Locate the cell with the specified text and output its (x, y) center coordinate. 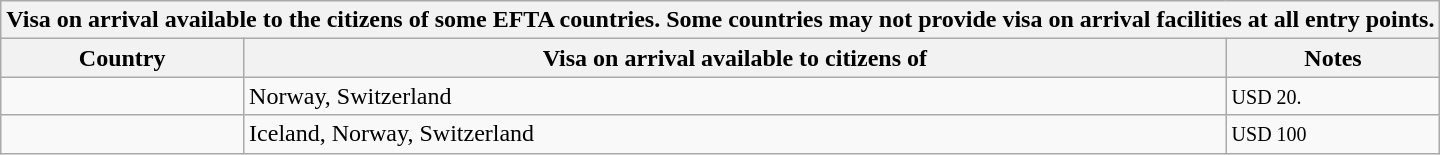
Visa on arrival available to the citizens of some EFTA countries. Some countries may not provide visa on arrival facilities at all entry points. (720, 20)
USD 100 (1333, 134)
Norway, Switzerland (736, 96)
USD 20. (1333, 96)
Iceland, Norway, Switzerland (736, 134)
Country (122, 58)
Notes (1333, 58)
Visa on arrival available to citizens of (736, 58)
